Output the [X, Y] coordinate of the center of the cell containing the given text.  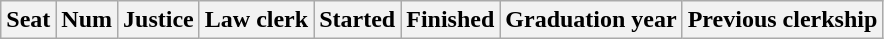
Justice [159, 20]
Previous clerkship [782, 20]
Finished [450, 20]
Num [87, 20]
Graduation year [591, 20]
Law clerk [256, 20]
Started [358, 20]
Seat [28, 20]
